Locate the cell with the specified text and output its (x, y) center coordinate. 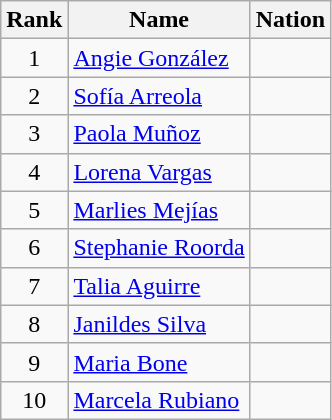
9 (34, 362)
6 (34, 248)
Talia Aguirre (159, 286)
1 (34, 58)
8 (34, 324)
Name (159, 20)
4 (34, 172)
Stephanie Roorda (159, 248)
5 (34, 210)
Sofía Arreola (159, 96)
Marcela Rubiano (159, 400)
10 (34, 400)
2 (34, 96)
Maria Bone (159, 362)
Marlies Mejías (159, 210)
7 (34, 286)
Rank (34, 20)
3 (34, 134)
Paola Muñoz (159, 134)
Janildes Silva (159, 324)
Angie González (159, 58)
Lorena Vargas (159, 172)
Nation (290, 20)
